Find where the given text appears and provide that cell's center as (x, y) coordinate. 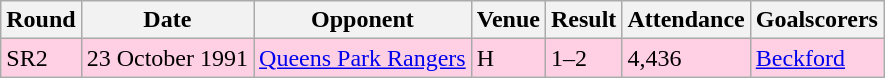
23 October 1991 (167, 58)
SR2 (41, 58)
Queens Park Rangers (363, 58)
Beckford (816, 58)
Attendance (686, 20)
Result (583, 20)
1–2 (583, 58)
Goalscorers (816, 20)
Opponent (363, 20)
Venue (508, 20)
H (508, 58)
Round (41, 20)
4,436 (686, 58)
Date (167, 20)
